Capture the cell that displays the provided text and extract its (x, y) central coordinate. 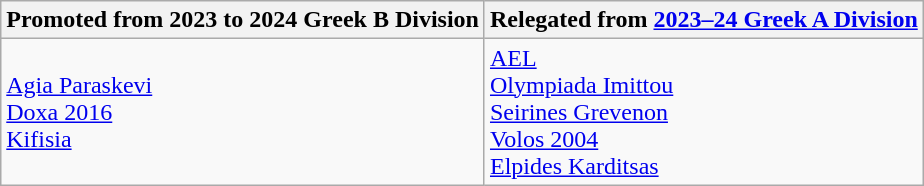
Promoted from 2023 to 2024 Greek B Division (243, 20)
Relegated from 2023–24 Greek A Division (704, 20)
Agia ParaskeviDoxa 2016Kifisia (243, 112)
AELOlympiada ImittouSeirines GrevenonVolos 2004Elpides Karditsas (704, 112)
